Locate the cell with the specified text and output its (x, y) center coordinate. 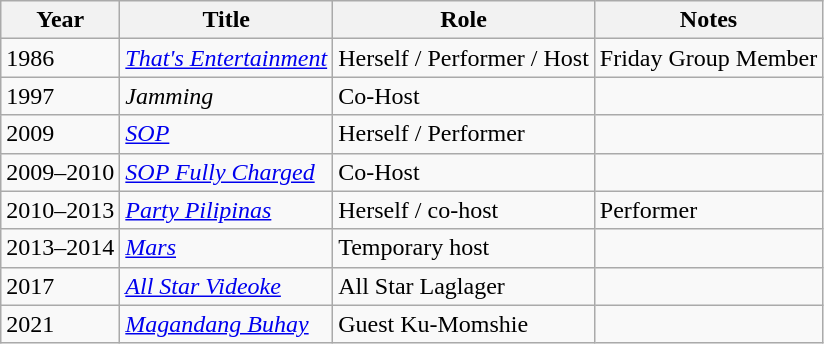
2017 (60, 286)
Friday Group Member (708, 58)
That's Entertainment (226, 58)
Role (464, 20)
SOP (226, 134)
Mars (226, 248)
Temporary host (464, 248)
Magandang Buhay (226, 324)
Title (226, 20)
Herself / Performer / Host (464, 58)
2009 (60, 134)
1986 (60, 58)
Performer (708, 210)
Herself / Performer (464, 134)
All Star Videoke (226, 286)
2010–2013 (60, 210)
Notes (708, 20)
2009–2010 (60, 172)
Guest Ku-Momshie (464, 324)
Jamming (226, 96)
SOP Fully Charged (226, 172)
Herself / co-host (464, 210)
Party Pilipinas (226, 210)
Year (60, 20)
2013–2014 (60, 248)
All Star Laglager (464, 286)
2021 (60, 324)
1997 (60, 96)
